Detect which cell encompasses the target text, then output its [X, Y] center coordinate. 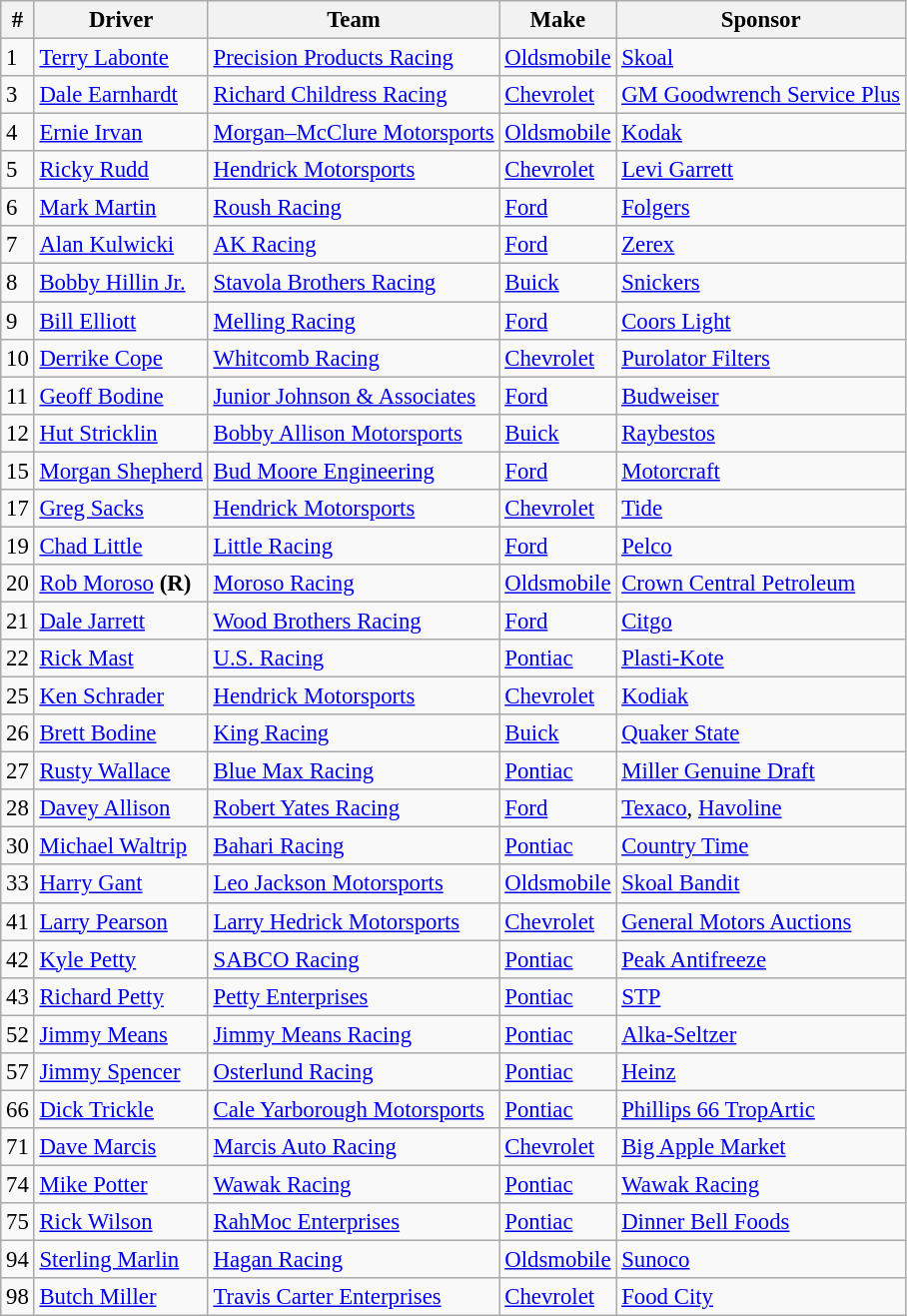
Texaco, Havoline [761, 808]
Bobby Hillin Jr. [121, 283]
Morgan–McClure Motorsports [354, 133]
Butch Miller [121, 1297]
Jimmy Means Racing [354, 1034]
74 [18, 1184]
Dale Jarrett [121, 621]
Bobby Allison Motorsports [354, 433]
King Racing [354, 733]
15 [18, 471]
Team [354, 20]
6 [18, 208]
Blue Max Racing [354, 771]
Driver [121, 20]
AK Racing [354, 245]
Alan Kulwicki [121, 245]
Plasti-Kote [761, 658]
Michael Waltrip [121, 846]
5 [18, 170]
22 [18, 658]
11 [18, 396]
Rick Wilson [121, 1222]
Geoff Bodine [121, 396]
Harry Gant [121, 884]
20 [18, 584]
Little Racing [354, 546]
28 [18, 808]
Zerex [761, 245]
STP [761, 996]
41 [18, 921]
Greg Sacks [121, 509]
Richard Petty [121, 996]
SABCO Racing [354, 959]
Kodak [761, 133]
Rob Moroso (R) [121, 584]
Wood Brothers Racing [354, 621]
RahMoc Enterprises [354, 1222]
Jimmy Means [121, 1034]
Purolator Filters [761, 358]
Hagan Racing [354, 1260]
Precision Products Racing [354, 58]
Ernie Irvan [121, 133]
19 [18, 546]
Folgers [761, 208]
Junior Johnson & Associates [354, 396]
Pelco [761, 546]
Dale Earnhardt [121, 95]
Skoal [761, 58]
66 [18, 1109]
30 [18, 846]
Morgan Shepherd [121, 471]
98 [18, 1297]
Chad Little [121, 546]
Bud Moore Engineering [354, 471]
57 [18, 1072]
Ken Schrader [121, 696]
General Motors Auctions [761, 921]
Phillips 66 TropArtic [761, 1109]
# [18, 20]
Mike Potter [121, 1184]
Richard Childress Racing [354, 95]
25 [18, 696]
7 [18, 245]
Davey Allison [121, 808]
Larry Pearson [121, 921]
Cale Yarborough Motorsports [354, 1109]
17 [18, 509]
Roush Racing [354, 208]
12 [18, 433]
Melling Racing [354, 321]
Tide [761, 509]
Dave Marcis [121, 1147]
Dinner Bell Foods [761, 1222]
Miller Genuine Draft [761, 771]
Big Apple Market [761, 1147]
Kodiak [761, 696]
Crown Central Petroleum [761, 584]
Travis Carter Enterprises [354, 1297]
Petty Enterprises [354, 996]
Citgo [761, 621]
Rick Mast [121, 658]
Jimmy Spencer [121, 1072]
Food City [761, 1297]
U.S. Racing [354, 658]
Mark Martin [121, 208]
8 [18, 283]
Kyle Petty [121, 959]
GM Goodwrench Service Plus [761, 95]
3 [18, 95]
75 [18, 1222]
Raybestos [761, 433]
21 [18, 621]
42 [18, 959]
Derrike Cope [121, 358]
4 [18, 133]
26 [18, 733]
Bahari Racing [354, 846]
Stavola Brothers Racing [354, 283]
Hut Stricklin [121, 433]
Heinz [761, 1072]
Skoal Bandit [761, 884]
Marcis Auto Racing [354, 1147]
Motorcraft [761, 471]
Whitcomb Racing [354, 358]
Quaker State [761, 733]
33 [18, 884]
Rusty Wallace [121, 771]
1 [18, 58]
Coors Light [761, 321]
Dick Trickle [121, 1109]
Leo Jackson Motorsports [354, 884]
9 [18, 321]
Moroso Racing [354, 584]
Osterlund Racing [354, 1072]
Ricky Rudd [121, 170]
Snickers [761, 283]
Make [557, 20]
Levi Garrett [761, 170]
43 [18, 996]
10 [18, 358]
Robert Yates Racing [354, 808]
Budweiser [761, 396]
Alka-Seltzer [761, 1034]
Country Time [761, 846]
Peak Antifreeze [761, 959]
Bill Elliott [121, 321]
Sterling Marlin [121, 1260]
71 [18, 1147]
Terry Labonte [121, 58]
52 [18, 1034]
Sponsor [761, 20]
Sunoco [761, 1260]
Brett Bodine [121, 733]
Larry Hedrick Motorsports [354, 921]
94 [18, 1260]
27 [18, 771]
